Identify which cell holds the provided text, then report its (x, y) central coordinate. 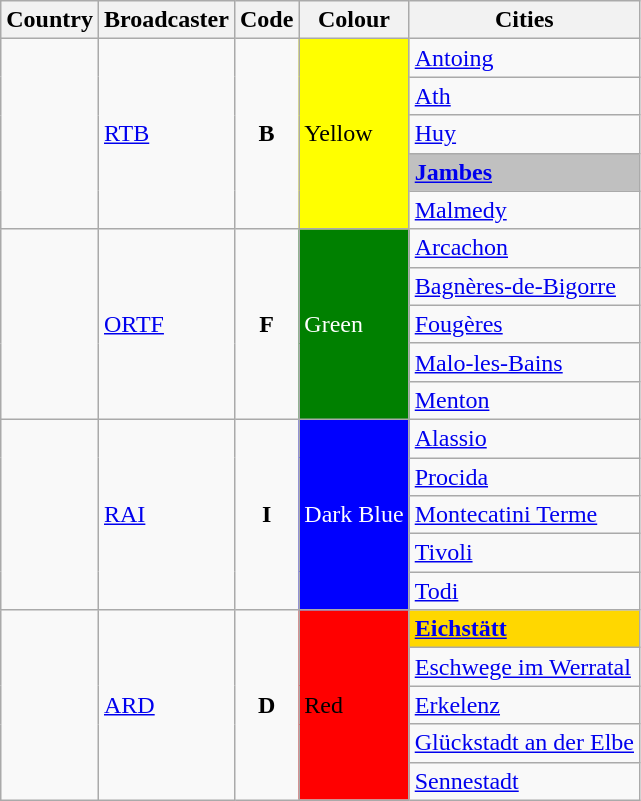
Broadcaster (166, 20)
Menton (524, 400)
Malmedy (524, 210)
Glückstadt an der Elbe (524, 743)
Procida (524, 477)
Arcachon (524, 248)
Tivoli (524, 553)
Antoing (524, 58)
D (266, 705)
Yellow (354, 134)
Alassio (524, 438)
Malo-les-Bains (524, 362)
Green (354, 324)
Erkelenz (524, 705)
ARD (166, 705)
RTB (166, 134)
Country (50, 20)
Jambes (524, 172)
Fougères (524, 324)
Dark Blue (354, 514)
Montecatini Terme (524, 515)
I (266, 514)
Eschwege im Werratal (524, 667)
Bagnères-de-Bigorre (524, 286)
Code (266, 20)
ORTF (166, 324)
Cities (524, 20)
Red (354, 705)
RAI (166, 514)
Sennestadt (524, 781)
Todi (524, 591)
F (266, 324)
Eichstätt (524, 629)
B (266, 134)
Ath (524, 96)
Huy (524, 134)
Colour (354, 20)
